Determine the [X, Y] coordinate at the center of the cell enclosing the given text.  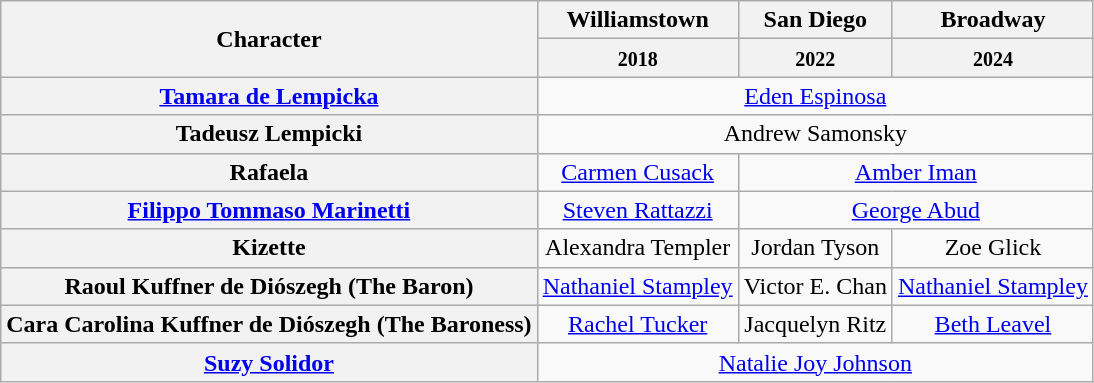
Broadway [992, 20]
Natalie Joy Johnson [815, 362]
Character [269, 39]
Jordan Tyson [815, 248]
Beth Leavel [992, 324]
Filippo Tommaso Marinetti [269, 210]
Kizette [269, 248]
2018 [638, 58]
2024 [992, 58]
Carmen Cusack [638, 172]
San Diego [815, 20]
Victor E. Chan [815, 286]
Eden Espinosa [815, 96]
Rafaela [269, 172]
2022 [815, 58]
Alexandra Templer [638, 248]
Tadeusz Lempicki [269, 134]
Suzy Solidor [269, 362]
Cara Carolina Kuffner de Diószegh (The Baroness) [269, 324]
George Abud [916, 210]
Jacquelyn Ritz [815, 324]
Steven Rattazzi [638, 210]
Raoul Kuffner de Diószegh (The Baron) [269, 286]
Amber Iman [916, 172]
Andrew Samonsky [815, 134]
Rachel Tucker [638, 324]
Tamara de Lempicka [269, 96]
Zoe Glick [992, 248]
Williamstown [638, 20]
